Detect which cell encompasses the target text, then output its (X, Y) center coordinate. 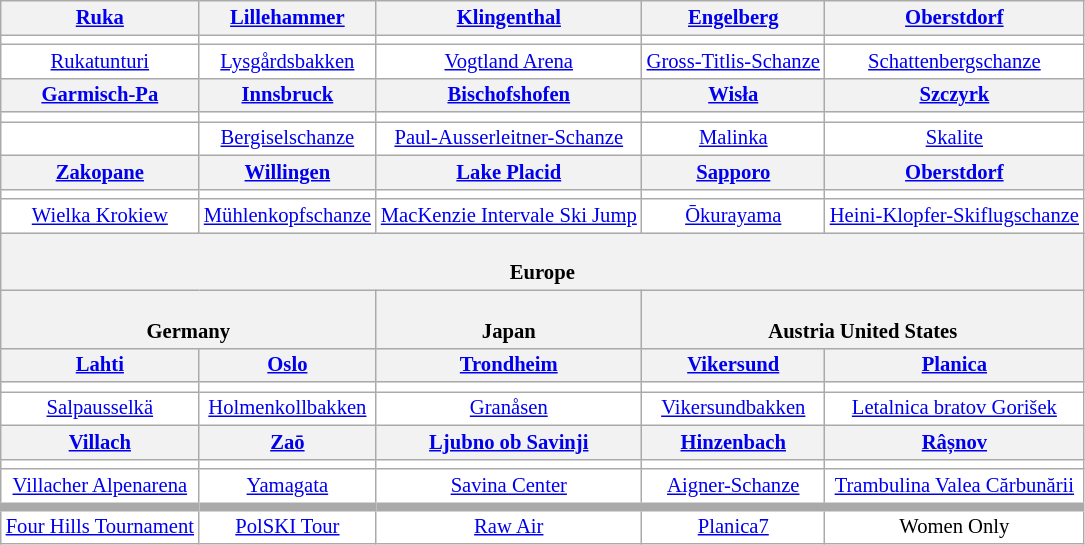
Lake Placid (509, 172)
Vikersundbakken (734, 408)
MacKenzie Intervale Ski Jump (509, 215)
Gross-Titlis-Schanze (734, 61)
Schattenbergschanze (954, 61)
Ljubno ob Savinji (509, 442)
Europe (542, 261)
Japan (509, 319)
Lillehammer (288, 17)
Bergiselschanze (288, 138)
Zakopane (100, 172)
Villach (100, 442)
Lahti (100, 365)
Holmenkollbakken (288, 408)
Villacher Alpenarena (100, 487)
Wisła (734, 95)
Malinka (734, 138)
Vikersund (734, 365)
Râșnov (954, 442)
Aigner-Schanze (734, 487)
Oslo (288, 365)
Savina Center (509, 487)
Trambulina Valea Cărbunării (954, 487)
Wielka Krokiew (100, 215)
Szczyrk (954, 95)
Austria United States (863, 319)
Raw Air (509, 525)
Letalnica bratov Gorišek (954, 408)
Zaō (288, 442)
Klingenthal (509, 17)
Willingen (288, 172)
Engelberg (734, 17)
Germany (188, 319)
Paul-Ausserleitner-Schanze (509, 138)
Women Only (954, 525)
Garmisch-Pa (100, 95)
Planica (954, 365)
Vogtland Arena (509, 61)
Mühlenkopfschanze (288, 215)
Salpausselkä (100, 408)
Yamagata (288, 487)
PolSKI Tour (288, 525)
Granåsen (509, 408)
Lysgårdsbakken (288, 61)
Heini-Klopfer-Skiflugschanze (954, 215)
Planica7 (734, 525)
Four Hills Tournament (100, 525)
Sapporo (734, 172)
Innsbruck (288, 95)
Bischofshofen (509, 95)
Hinzenbach (734, 442)
Ōkurayama (734, 215)
Trondheim (509, 365)
Rukatunturi (100, 61)
Skalite (954, 138)
Ruka (100, 17)
